Output the [x, y] coordinate of the center of the cell containing the given text.  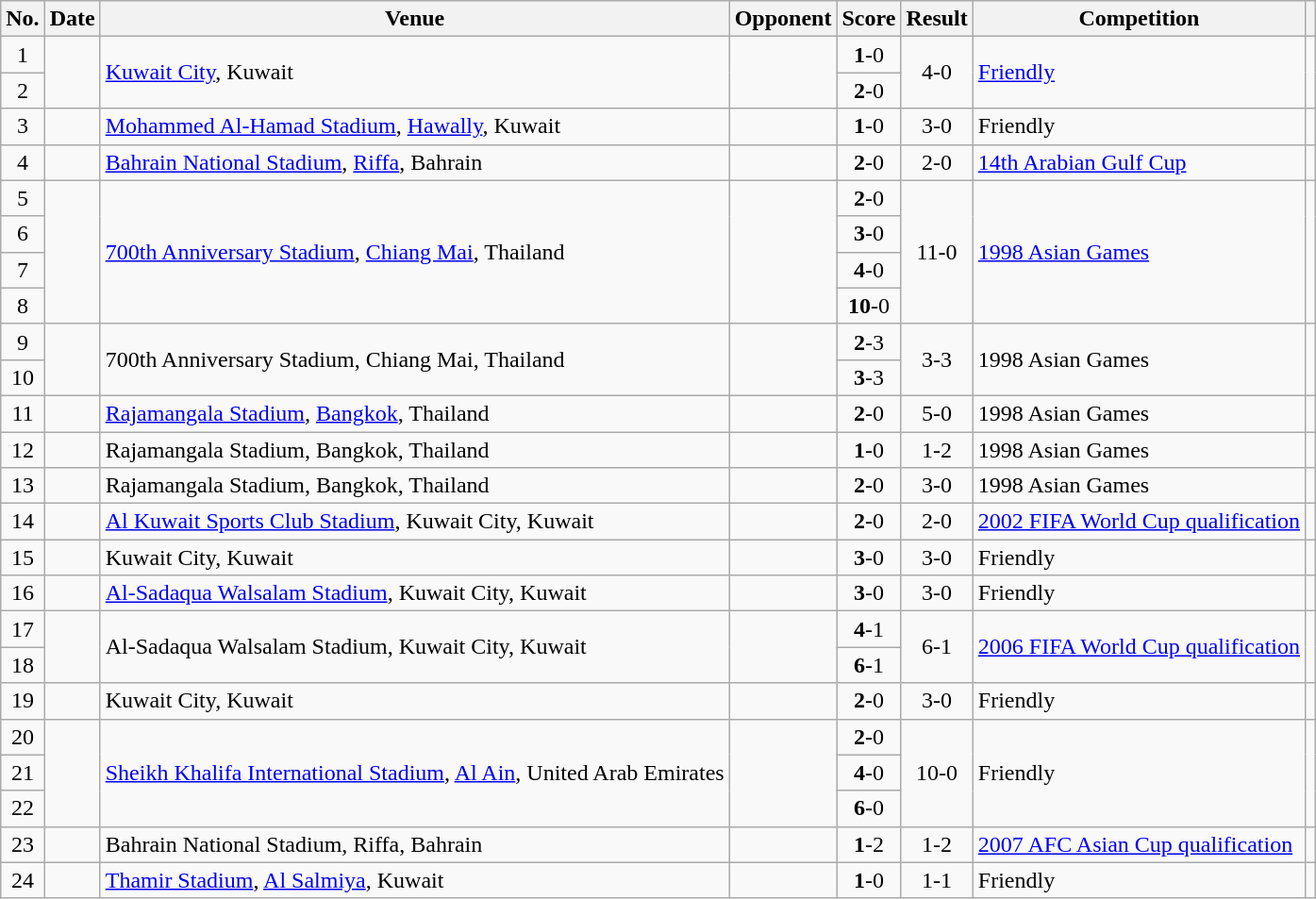
Result [937, 19]
22 [23, 808]
Opponent [783, 19]
2007 AFC Asian Cup qualification [1139, 844]
1 [23, 55]
10 [23, 377]
2006 FIFA World Cup qualification [1139, 647]
Score [869, 19]
6-0 [869, 808]
2002 FIFA World Cup qualification [1139, 522]
5-0 [937, 413]
21 [23, 773]
6 [23, 234]
Date [72, 19]
4 [23, 162]
16 [23, 593]
20 [23, 737]
8 [23, 306]
4-1 [869, 629]
14th Arabian Gulf Cup [1139, 162]
Thamir Stadium, Al Salmiya, Kuwait [415, 880]
23 [23, 844]
Al Kuwait Sports Club Stadium, Kuwait City, Kuwait [415, 522]
5 [23, 198]
Sheikh Khalifa International Stadium, Al Ain, United Arab Emirates [415, 773]
7 [23, 270]
12 [23, 450]
18 [23, 665]
No. [23, 19]
1-1 [937, 880]
Competition [1139, 19]
Venue [415, 19]
24 [23, 880]
13 [23, 486]
17 [23, 629]
Mohammed Al-Hamad Stadium, Hawally, Kuwait [415, 126]
3 [23, 126]
11-0 [937, 252]
2-3 [869, 341]
19 [23, 701]
2 [23, 91]
9 [23, 341]
15 [23, 558]
11 [23, 413]
14 [23, 522]
